For the text-containing cell, return its midpoint in (X, Y) coordinate format. 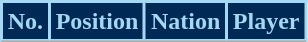
No. (26, 22)
Player (266, 22)
Nation (186, 22)
Position (96, 22)
